Find where the given text appears and provide that cell's center as [x, y] coordinate. 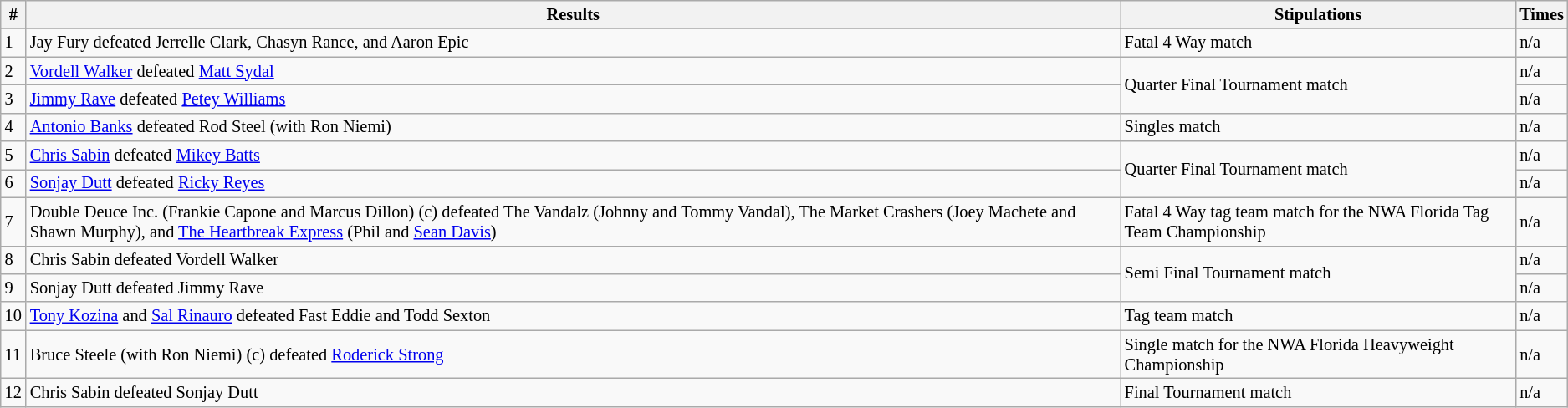
Chris Sabin defeated Mikey Batts [574, 156]
Vordell Walker defeated Matt Sydal [574, 71]
12 [13, 392]
2 [13, 71]
# [13, 14]
Stipulations [1318, 14]
1 [13, 43]
6 [13, 183]
Bruce Steele (with Ron Niemi) (c) defeated Roderick Strong [574, 354]
Jay Fury defeated Jerrelle Clark, Chasyn Rance, and Aaron Epic [574, 43]
10 [13, 316]
9 [13, 288]
Single match for the NWA Florida Heavyweight Championship [1318, 354]
3 [13, 99]
Fatal 4 Way match [1318, 43]
Tag team match [1318, 316]
Semi Final Tournament match [1318, 274]
Sonjay Dutt defeated Jimmy Rave [574, 288]
Chris Sabin defeated Sonjay Dutt [574, 392]
Fatal 4 Way tag team match for the NWA Florida Tag Team Championship [1318, 222]
8 [13, 260]
Antonio Banks defeated Rod Steel (with Ron Niemi) [574, 127]
Singles match [1318, 127]
11 [13, 354]
Times [1542, 14]
Chris Sabin defeated Vordell Walker [574, 260]
Results [574, 14]
7 [13, 222]
Tony Kozina and Sal Rinauro defeated Fast Eddie and Todd Sexton [574, 316]
Final Tournament match [1318, 392]
4 [13, 127]
Jimmy Rave defeated Petey Williams [574, 99]
5 [13, 156]
Sonjay Dutt defeated Ricky Reyes [574, 183]
